Scan for the cell matching the given text and deliver its (X, Y) coordinate at center. 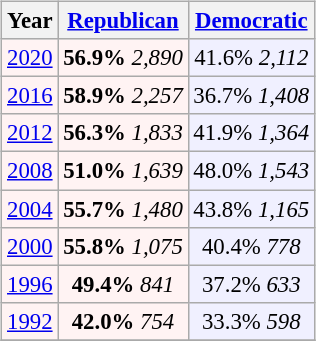
33.3% 598 (251, 321)
43.8% 1,165 (251, 209)
56.9% 2,890 (123, 58)
2016 (30, 96)
2012 (30, 133)
Democratic (251, 21)
2008 (30, 171)
48.0% 1,543 (251, 171)
36.7% 1,408 (251, 96)
55.8% 1,075 (123, 246)
2004 (30, 209)
56.3% 1,833 (123, 133)
Year (30, 21)
37.2% 633 (251, 284)
2000 (30, 246)
40.4% 778 (251, 246)
2020 (30, 58)
58.9% 2,257 (123, 96)
41.6% 2,112 (251, 58)
42.0% 754 (123, 321)
1996 (30, 284)
55.7% 1,480 (123, 209)
51.0% 1,639 (123, 171)
49.4% 841 (123, 284)
41.9% 1,364 (251, 133)
Republican (123, 21)
1992 (30, 321)
